Capture the cell that displays the provided text and extract its [X, Y] central coordinate. 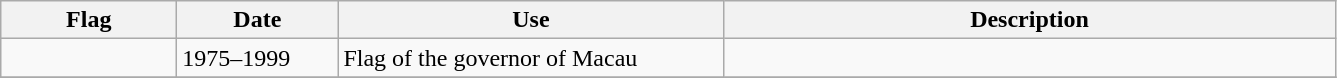
Description [1030, 20]
Flag of the governor of Macau [531, 58]
Flag [89, 20]
1975–1999 [258, 58]
Use [531, 20]
Date [258, 20]
